Output the (x, y) coordinate of the center of the cell containing the given text.  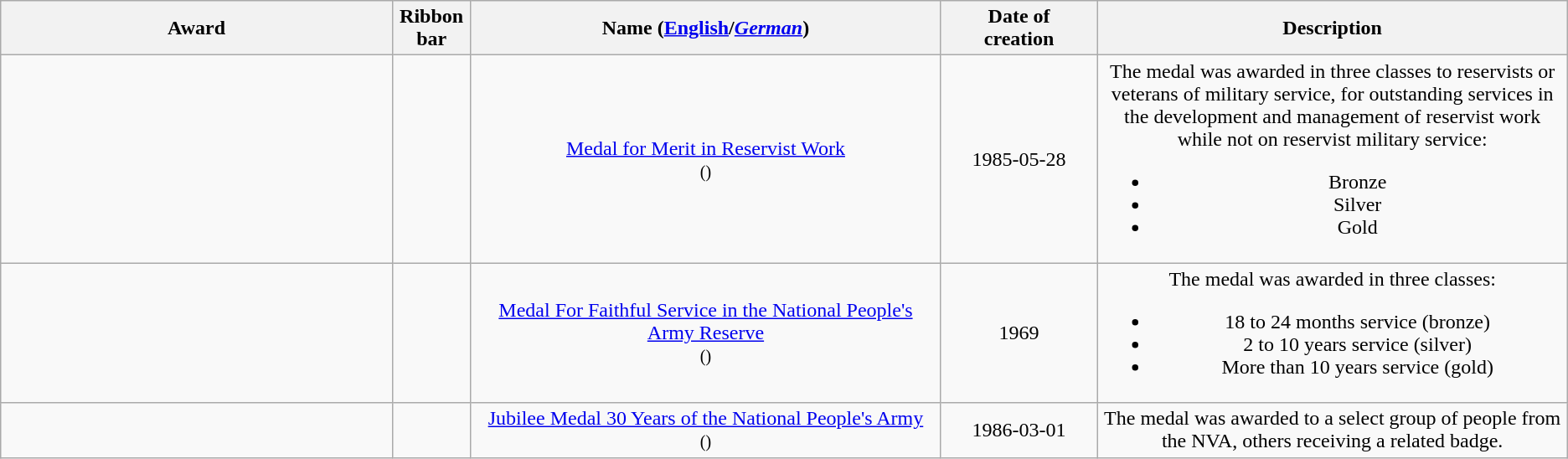
The medal was awarded to a select group of people from the NVA, others receiving a related badge. (1332, 431)
Description (1332, 28)
Medal for Merit in Reservist Work() (705, 159)
Award (197, 28)
The medal was awarded in three classes:18 to 24 months service (bronze)2 to 10 years service (silver)More than 10 years service (gold) (1332, 333)
Medal For Faithful Service in the National People's Army Reserve() (705, 333)
1969 (1019, 333)
1985-05-28 (1019, 159)
Jubilee Medal 30 Years of the National People's Army() (705, 431)
Name (English/German) (705, 28)
Date ofcreation (1019, 28)
Ribbonbar (431, 28)
1986-03-01 (1019, 431)
